Scan for the cell matching the given text and deliver its [x, y] coordinate at center. 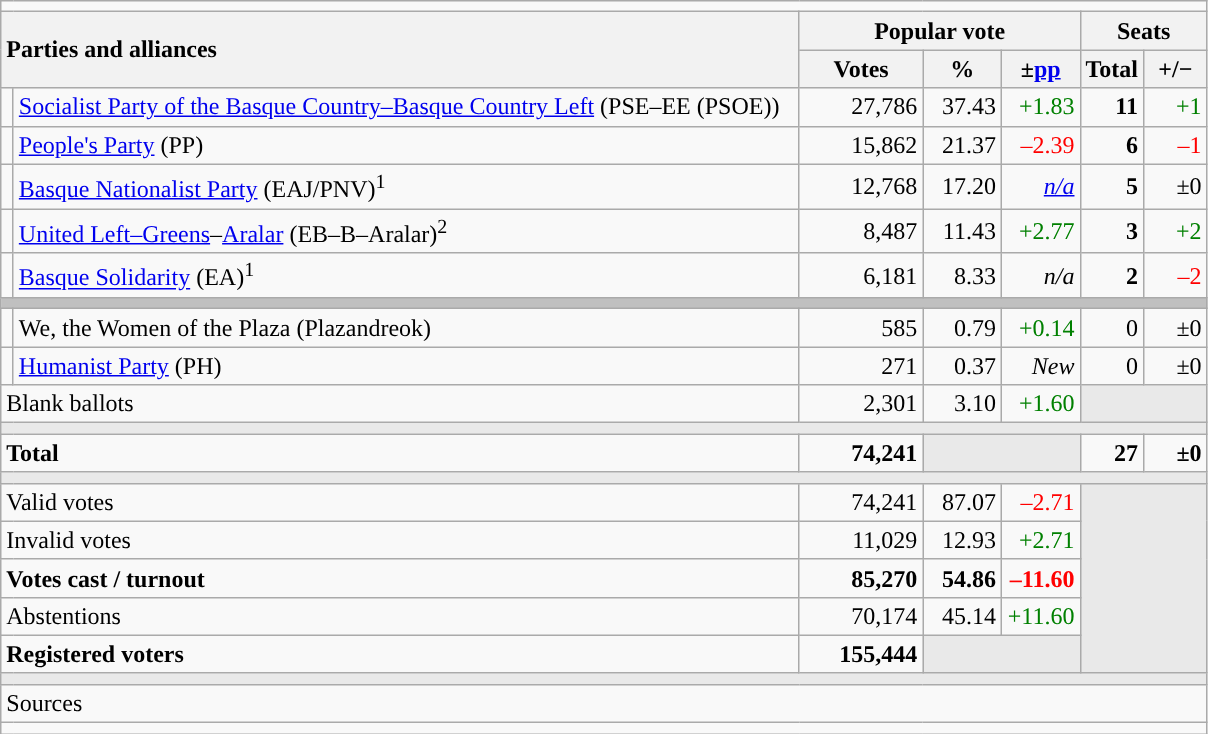
3.10 [962, 404]
12.93 [962, 540]
+2 [1176, 232]
–2.71 [1040, 502]
37.43 [962, 107]
Votes [861, 69]
11,029 [861, 540]
45.14 [962, 616]
3 [1112, 232]
8.33 [962, 276]
–1 [1176, 145]
15,862 [861, 145]
People's Party (PP) [406, 145]
Votes cast / turnout [400, 578]
Seats [1144, 31]
54.86 [962, 578]
United Left–Greens–Aralar (EB–B–Aralar)2 [406, 232]
Basque Nationalist Party (EAJ/PNV)1 [406, 186]
11.43 [962, 232]
8,487 [861, 232]
+11.60 [1040, 616]
+1 [1176, 107]
6,181 [861, 276]
2,301 [861, 404]
0.79 [962, 328]
We, the Women of the Plaza (Plazandreok) [406, 328]
Basque Solidarity (EA)1 [406, 276]
Socialist Party of the Basque Country–Basque Country Left (PSE–EE (PSOE)) [406, 107]
2 [1112, 276]
Valid votes [400, 502]
+2.71 [1040, 540]
% [962, 69]
6 [1112, 145]
Parties and alliances [400, 50]
70,174 [861, 616]
27 [1112, 453]
Registered voters [400, 654]
–11.60 [1040, 578]
Sources [604, 704]
+1.83 [1040, 107]
Humanist Party (PH) [406, 366]
12,768 [861, 186]
27,786 [861, 107]
Popular vote [940, 31]
85,270 [861, 578]
±pp [1040, 69]
Abstentions [400, 616]
17.20 [962, 186]
5 [1112, 186]
0.37 [962, 366]
Invalid votes [400, 540]
+1.60 [1040, 404]
585 [861, 328]
155,444 [861, 654]
87.07 [962, 502]
11 [1112, 107]
–2.39 [1040, 145]
+2.77 [1040, 232]
21.37 [962, 145]
+0.14 [1040, 328]
Blank ballots [400, 404]
271 [861, 366]
–2 [1176, 276]
+/− [1176, 69]
New [1040, 366]
